Output the [X, Y] coordinate of the center of the cell containing the given text.  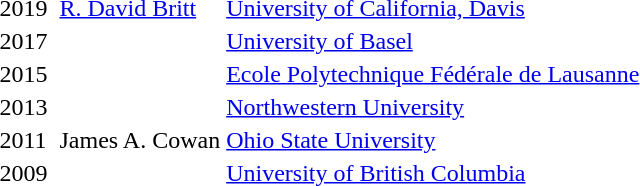
James A. Cowan [140, 140]
